Extract the (X, Y) coordinate from the center of the cell holding the provided text.  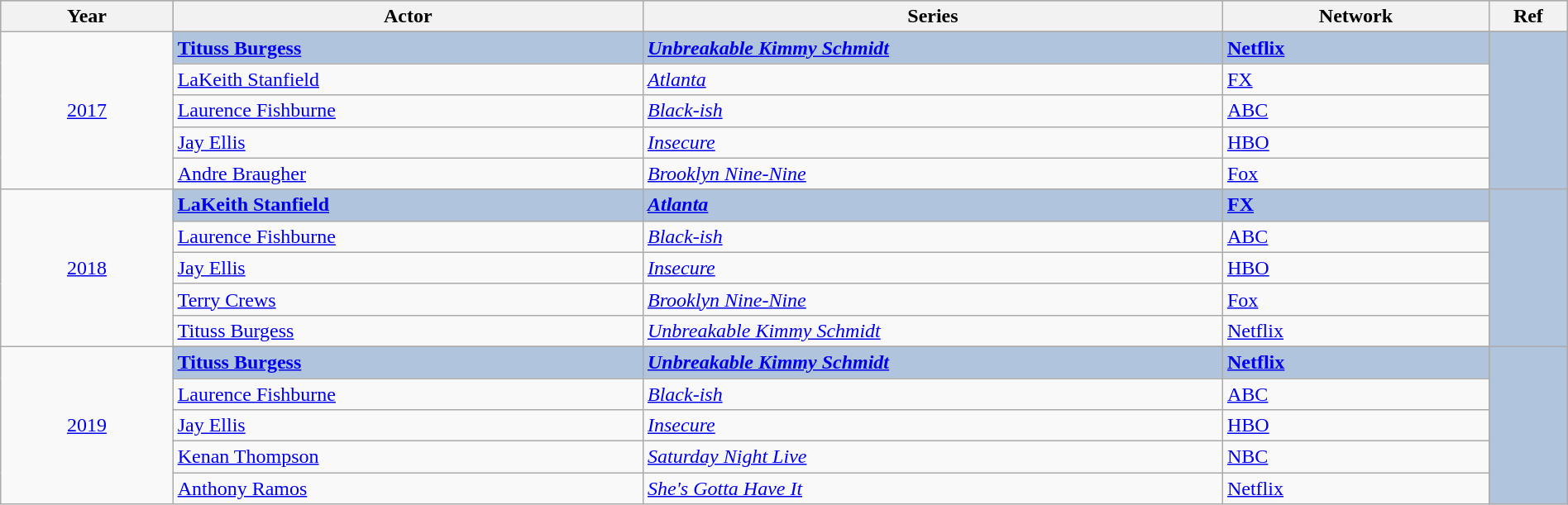
Kenan Thompson (408, 457)
Saturday Night Live (933, 457)
NBC (1355, 457)
2017 (87, 111)
Anthony Ramos (408, 488)
Network (1355, 17)
Series (933, 17)
2018 (87, 268)
Ref (1528, 17)
Actor (408, 17)
2019 (87, 425)
Terry Crews (408, 299)
Andre Braugher (408, 174)
She's Gotta Have It (933, 488)
Year (87, 17)
